Determine the (x, y) coordinate at the center of the cell enclosing the given text.  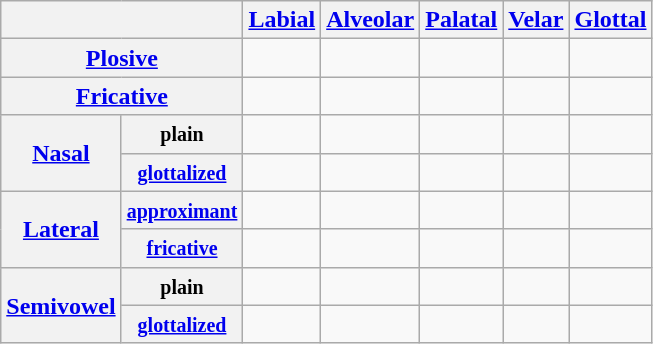
Velar (536, 20)
Fricative (122, 96)
approximant (182, 210)
Plosive (122, 58)
Palatal (462, 20)
Semivowel (61, 305)
Nasal (61, 153)
Alveolar (370, 20)
fricative (182, 248)
Lateral (61, 229)
Glottal (610, 20)
Labial (282, 20)
